Identify which cell holds the provided text, then report its [x, y] central coordinate. 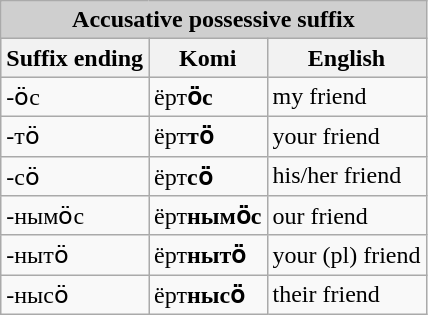
their friend [346, 295]
Komi [208, 58]
ёртнытӧ [208, 255]
-сӧ [75, 176]
-тӧ [75, 136]
ёртӧс [208, 97]
ёртсӧ [208, 176]
-нысӧ [75, 295]
ёртнысӧ [208, 295]
our friend [346, 216]
Accusative possessive suffix [214, 20]
his/her friend [346, 176]
your friend [346, 136]
-нымӧс [75, 216]
-ӧс [75, 97]
my friend [346, 97]
your (pl) friend [346, 255]
English [346, 58]
-нытӧ [75, 255]
ёрттӧ [208, 136]
ёртнымӧс [208, 216]
Suffix ending [75, 58]
